For the text-containing cell, return its midpoint in (x, y) coordinate format. 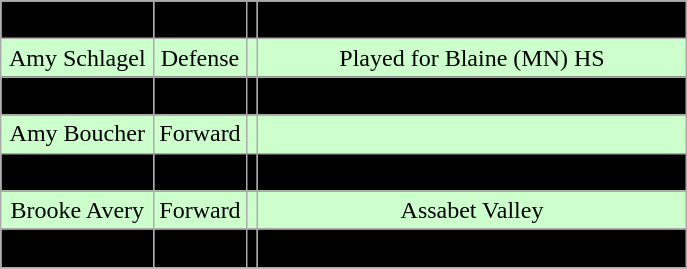
Ali Prause (78, 172)
Brooke Avery (78, 210)
Kaylee Forster (78, 96)
Assabet Valley (472, 210)
Played for Elk River (MN) HS (472, 96)
Julia Fedeski (78, 20)
Carlee Toews (78, 248)
Amy Schlagel (78, 58)
Okanagan Hockey Academy (472, 248)
Played for Benilde-St. Margaret's (MN) HS (472, 172)
Played with Toronto Aeros (472, 20)
Amy Boucher (78, 134)
Played for Blaine (MN) HS (472, 58)
